Search for the cell housing the specified text and yield its (X, Y) center coordinate. 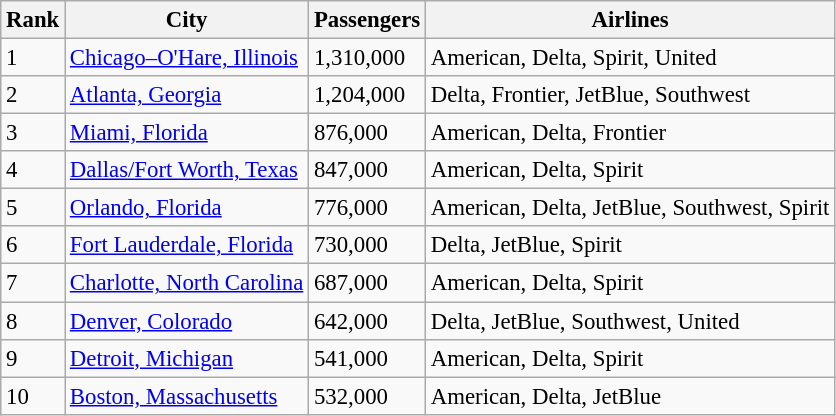
730,000 (368, 245)
Atlanta, Georgia (187, 95)
1,310,000 (368, 58)
American, Delta, Spirit, United (630, 58)
9 (33, 358)
Passengers (368, 20)
10 (33, 396)
American, Delta, Frontier (630, 133)
776,000 (368, 208)
Miami, Florida (187, 133)
American, Delta, JetBlue (630, 396)
Orlando, Florida (187, 208)
Charlotte, North Carolina (187, 283)
6 (33, 245)
Dallas/Fort Worth, Texas (187, 170)
Delta, JetBlue, Southwest, United (630, 321)
Chicago–O'Hare, Illinois (187, 58)
Boston, Massachusetts (187, 396)
5 (33, 208)
687,000 (368, 283)
City (187, 20)
1 (33, 58)
7 (33, 283)
Delta, JetBlue, Spirit (630, 245)
876,000 (368, 133)
4 (33, 170)
2 (33, 95)
Detroit, Michigan (187, 358)
Fort Lauderdale, Florida (187, 245)
532,000 (368, 396)
847,000 (368, 170)
Denver, Colorado (187, 321)
Delta, Frontier, JetBlue, Southwest (630, 95)
Airlines (630, 20)
1,204,000 (368, 95)
642,000 (368, 321)
Rank (33, 20)
American, Delta, JetBlue, Southwest, Spirit (630, 208)
3 (33, 133)
541,000 (368, 358)
8 (33, 321)
